Search for the cell housing the specified text and yield its [X, Y] center coordinate. 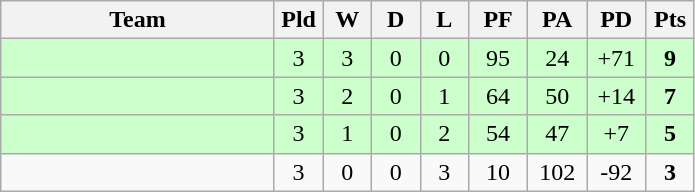
L [444, 20]
PF [498, 20]
Pts [670, 20]
54 [498, 134]
+7 [616, 134]
+71 [616, 58]
-92 [616, 172]
102 [558, 172]
5 [670, 134]
+14 [616, 96]
D [396, 20]
PD [616, 20]
24 [558, 58]
9 [670, 58]
47 [558, 134]
7 [670, 96]
Pld [298, 20]
64 [498, 96]
95 [498, 58]
Team [138, 20]
10 [498, 172]
W [348, 20]
PA [558, 20]
50 [558, 96]
